Provide the (X, Y) coordinate of the cell's center where the given text is located.  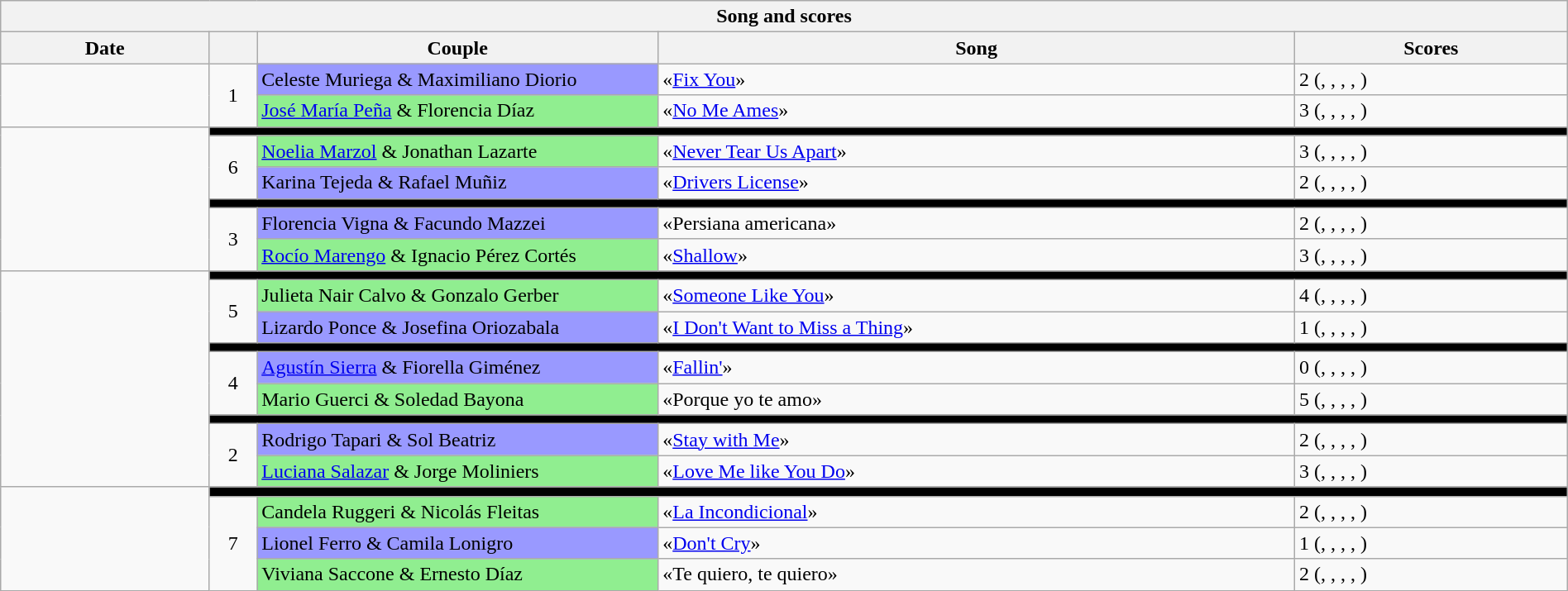
Karina Tejeda & Rafael Muñiz (458, 183)
«Love Me like You Do» (977, 471)
0 (, , , , ) (1431, 368)
«Someone Like You» (977, 295)
Candela Ruggeri & Nicolás Fleitas (458, 512)
«Drivers License» (977, 183)
7 (233, 543)
Luciana Salazar & Jorge Moliniers (458, 471)
Viviana Saccone & Ernesto Díaz (458, 574)
«Fallin'» (977, 368)
«Never Tear Us Apart» (977, 151)
«La Incondicional» (977, 512)
Date (105, 48)
Rocío Marengo & Ignacio Pérez Cortés (458, 255)
Rodrigo Tapari & Sol Beatriz (458, 440)
Song (977, 48)
Noelia Marzol & Jonathan Lazarte (458, 151)
Mario Guerci & Soledad Bayona (458, 399)
«Persiana americana» (977, 223)
José María Peña & Florencia Díaz (458, 111)
1 (233, 95)
«Porque yo te amo» (977, 399)
«Don't Cry» (977, 543)
Celeste Muriega & Maximiliano Diorio (458, 79)
«Shallow» (977, 255)
Julieta Nair Calvo & Gonzalo Gerber (458, 295)
Song and scores (784, 17)
«Te quiero, te quiero» (977, 574)
«I Don't Want to Miss a Thing» (977, 326)
Florencia Vigna & Facundo Mazzei (458, 223)
5 (, , , , ) (1431, 399)
«Stay with Me» (977, 440)
6 (233, 167)
Agustín Sierra & Fiorella Giménez (458, 368)
2 (233, 455)
«No Me Ames» (977, 111)
4 (233, 384)
Lionel Ferro & Camila Lonigro (458, 543)
5 (233, 311)
3 (233, 239)
Couple (458, 48)
Scores (1431, 48)
4 (, , , , ) (1431, 295)
«Fix You» (977, 79)
Lizardo Ponce & Josefina Oriozabala (458, 326)
